Extract the (X, Y) coordinate from the center of the cell holding the provided text.  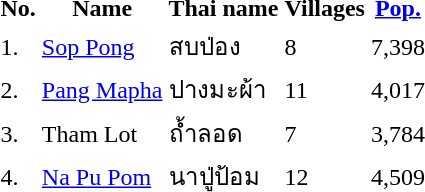
Pang Mapha (102, 90)
สบป่อง (224, 46)
8 (324, 46)
ปางมะผ้า (224, 90)
ถ้ำลอด (224, 133)
Tham Lot (102, 133)
7 (324, 133)
Sop Pong (102, 46)
11 (324, 90)
